From the cell containing the given text, extract its center point as (X, Y) coordinate. 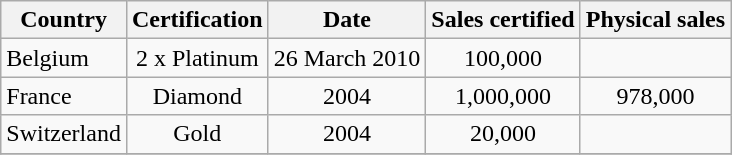
Country (64, 20)
26 March 2010 (347, 58)
20,000 (503, 134)
Date (347, 20)
1,000,000 (503, 96)
Gold (197, 134)
Physical sales (655, 20)
978,000 (655, 96)
Diamond (197, 96)
Switzerland (64, 134)
Certification (197, 20)
France (64, 96)
100,000 (503, 58)
Belgium (64, 58)
Sales certified (503, 20)
2 x Platinum (197, 58)
